Return the [x, y] coordinate for the center point of the cell that contains the specified text.  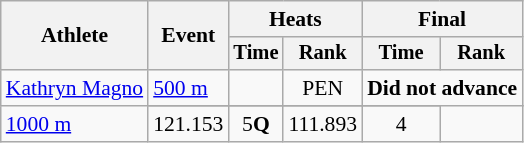
121.153 [188, 124]
Did not advance [442, 88]
1000 m [74, 124]
PEN [322, 88]
4 [401, 124]
Kathryn Magno [74, 88]
Final [442, 19]
111.893 [322, 124]
Event [188, 36]
500 m [188, 88]
Heats [295, 19]
5Q [256, 124]
Athlete [74, 36]
